Provide the [X, Y] coordinate of the cell's center where the given text is located.  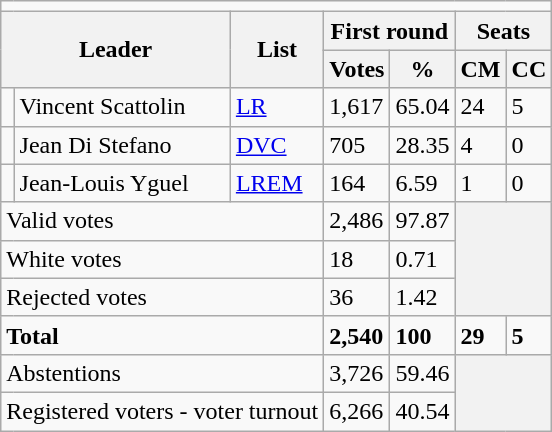
Seats [504, 31]
First round [390, 31]
Rejected votes [162, 297]
2,540 [357, 335]
Valid votes [162, 221]
LR [276, 107]
1 [480, 183]
Leader [116, 50]
Jean-Louis Yguel [122, 183]
Total [162, 335]
18 [357, 259]
CC [529, 69]
Vincent Scattolin [122, 107]
97.87 [422, 221]
6.59 [422, 183]
% [422, 69]
59.46 [422, 373]
1,617 [357, 107]
CM [480, 69]
24 [480, 107]
Votes [357, 69]
100 [422, 335]
Jean Di Stefano [122, 145]
List [276, 50]
1.42 [422, 297]
705 [357, 145]
DVC [276, 145]
Registered voters - voter turnout [162, 411]
28.35 [422, 145]
6,266 [357, 411]
65.04 [422, 107]
4 [480, 145]
White votes [162, 259]
2,486 [357, 221]
0.71 [422, 259]
164 [357, 183]
LREM [276, 183]
Abstentions [162, 373]
29 [480, 335]
40.54 [422, 411]
3,726 [357, 373]
36 [357, 297]
